Search for the cell housing the specified text and yield its [X, Y] center coordinate. 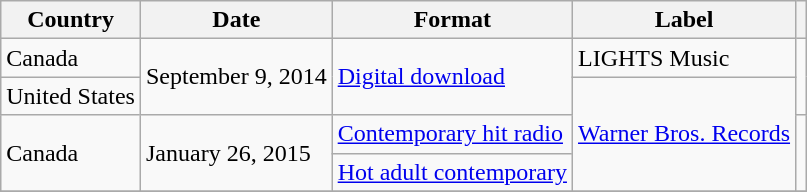
Format [452, 20]
United States [71, 96]
LIGHTS Music [684, 58]
January 26, 2015 [236, 153]
Date [236, 20]
Country [71, 20]
Label [684, 20]
Digital download [452, 77]
Contemporary hit radio [452, 134]
Hot adult contemporary [452, 172]
Warner Bros. Records [684, 134]
September 9, 2014 [236, 77]
